Identify which cell holds the provided text, then report its [x, y] central coordinate. 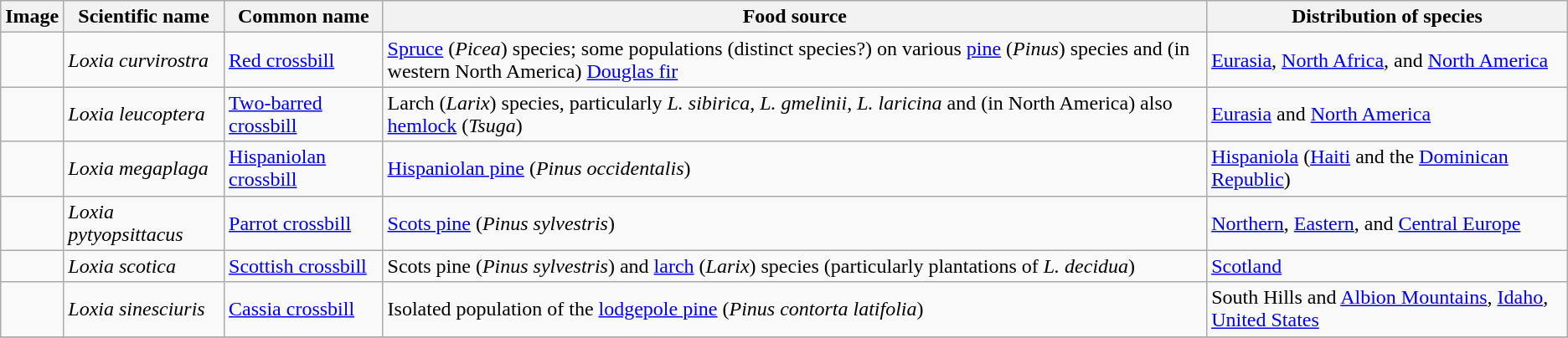
Larch (Larix) species, particularly L. sibirica, L. gmelinii, L. laricina and (in North America) also hemlock (Tsuga) [795, 114]
Hispaniolan crossbill [303, 169]
Loxia scotica [144, 266]
Scotland [1387, 266]
Parrot crossbill [303, 223]
Image [32, 17]
Loxia curvirostra [144, 60]
Eurasia, North Africa, and North America [1387, 60]
Isolated population of the lodgepole pine (Pinus contorta latifolia) [795, 310]
Northern, Eastern, and Central Europe [1387, 223]
Loxia pytyopsittacus [144, 223]
Loxia sinesciuris [144, 310]
Two-barred crossbill [303, 114]
Scots pine (Pinus sylvestris) and larch (Larix) species (particularly plantations of L. decidua) [795, 266]
Loxia leucoptera [144, 114]
Food source [795, 17]
Hispaniola (Haiti and the Dominican Republic) [1387, 169]
Scientific name [144, 17]
Scottish crossbill [303, 266]
Loxia megaplaga [144, 169]
Scots pine (Pinus sylvestris) [795, 223]
Eurasia and North America [1387, 114]
Hispaniolan pine (Pinus occidentalis) [795, 169]
Common name [303, 17]
Distribution of species [1387, 17]
Cassia crossbill [303, 310]
South Hills and Albion Mountains, Idaho, United States [1387, 310]
Red crossbill [303, 60]
Spruce (Picea) species; some populations (distinct species?) on various pine (Pinus) species and (in western North America) Douglas fir [795, 60]
